Extract the (x, y) coordinate from the center of the cell holding the provided text.  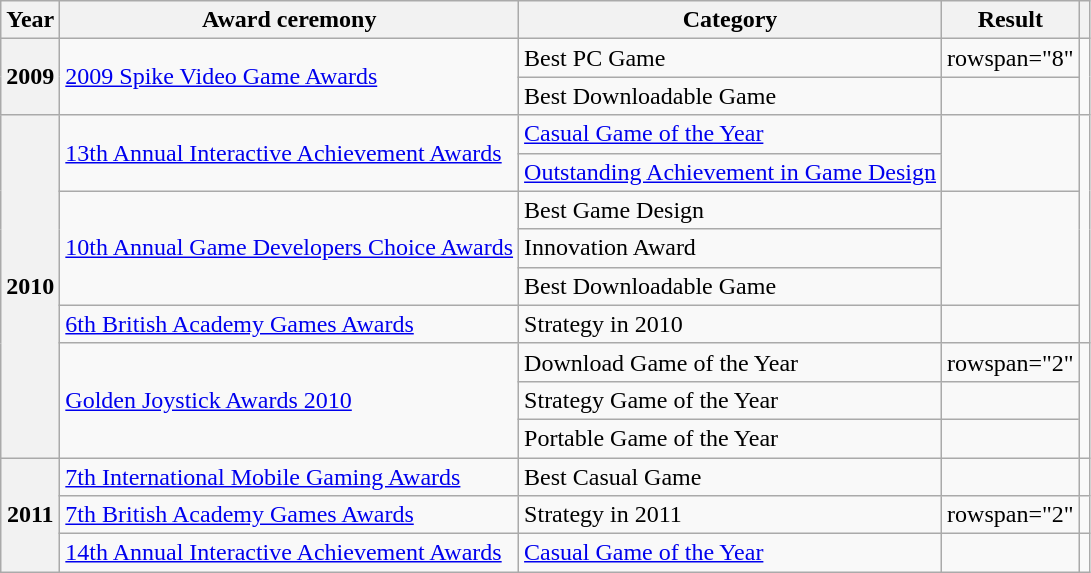
10th Annual Game Developers Choice Awards (290, 248)
Best Casual Game (730, 477)
Strategy Game of the Year (730, 400)
Golden Joystick Awards 2010 (290, 400)
Strategy in 2011 (730, 515)
Category (730, 20)
Result (1011, 20)
2009 (30, 77)
Strategy in 2010 (730, 324)
Download Game of the Year (730, 362)
Best Game Design (730, 210)
2010 (30, 286)
6th British Academy Games Awards (290, 324)
Outstanding Achievement in Game Design (730, 172)
2009 Spike Video Game Awards (290, 77)
Portable Game of the Year (730, 438)
2011 (30, 515)
Year (30, 20)
14th Annual Interactive Achievement Awards (290, 553)
7th International Mobile Gaming Awards (290, 477)
7th British Academy Games Awards (290, 515)
13th Annual Interactive Achievement Awards (290, 153)
rowspan="8" (1011, 58)
Award ceremony (290, 20)
Innovation Award (730, 248)
Best PC Game (730, 58)
